Identify which cell holds the provided text, then report its [x, y] central coordinate. 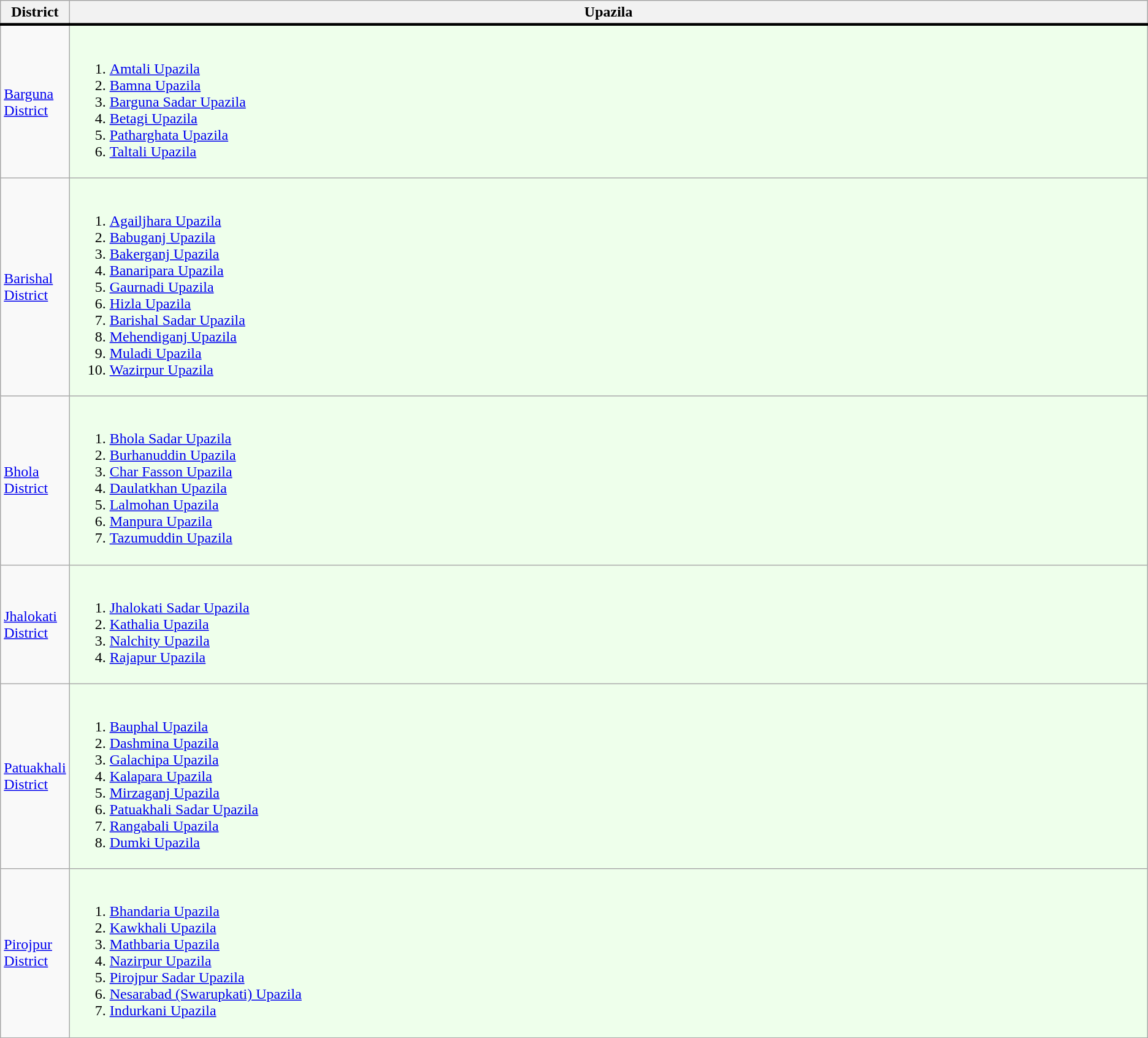
Barguna District [35, 101]
Patuakhali District [35, 776]
Jhalokati District [35, 624]
Pirojpur District [35, 953]
Jhalokati Sadar UpazilaKathalia UpazilaNalchity UpazilaRajapur Upazila [608, 624]
Upazila [608, 13]
Barishal District [35, 287]
Bhandaria UpazilaKawkhali UpazilaMathbaria UpazilaNazirpur UpazilaPirojpur Sadar UpazilaNesarabad (Swarupkati) UpazilaIndurkani Upazila [608, 953]
Bhola District [35, 481]
Bauphal UpazilaDashmina UpazilaGalachipa UpazilaKalapara UpazilaMirzaganj UpazilaPatuakhali Sadar UpazilaRangabali UpazilaDumki Upazila [608, 776]
Bhola Sadar UpazilaBurhanuddin UpazilaChar Fasson UpazilaDaulatkhan UpazilaLalmohan UpazilaManpura UpazilaTazumuddin Upazila [608, 481]
District [35, 13]
Amtali UpazilaBamna UpazilaBarguna Sadar UpazilaBetagi UpazilaPatharghata UpazilaTaltali Upazila [608, 101]
